Capture the cell that displays the provided text and extract its (X, Y) central coordinate. 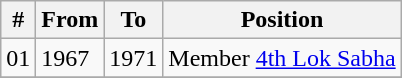
01 (18, 58)
Position (282, 20)
From (70, 20)
1971 (134, 58)
# (18, 20)
To (134, 20)
1967 (70, 58)
Member 4th Lok Sabha (282, 58)
